From the cell containing the given text, extract its center point as (x, y) coordinate. 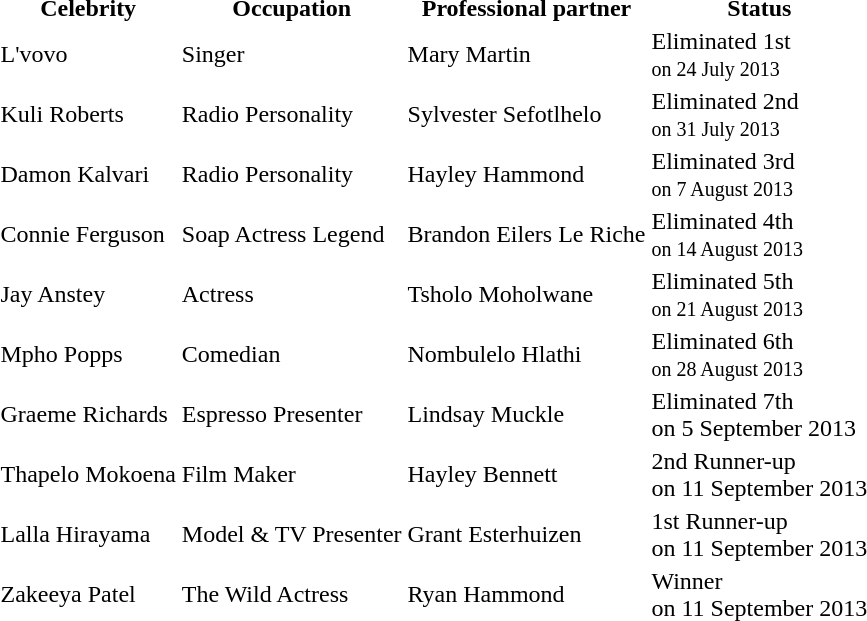
Hayley Hammond (526, 174)
Brandon Eilers Le Riche (526, 234)
Singer (292, 54)
Soap Actress Legend (292, 234)
Comedian (292, 354)
Lindsay Muckle (526, 414)
Actress (292, 294)
Espresso Presenter (292, 414)
Nombulelo Hlathi (526, 354)
Sylvester Sefotlhelo (526, 114)
Film Maker (292, 474)
Grant Esterhuizen (526, 534)
Model & TV Presenter (292, 534)
Hayley Bennett (526, 474)
Mary Martin (526, 54)
Tsholo Moholwane (526, 294)
